Provide the (x, y) coordinate of the cell's center where the given text is located.  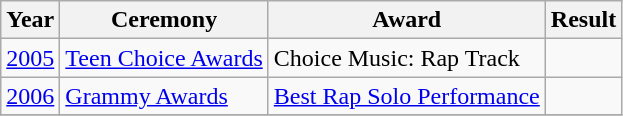
Result (583, 20)
Year (30, 20)
Choice Music: Rap Track (406, 58)
2006 (30, 96)
Ceremony (164, 20)
Award (406, 20)
2005 (30, 58)
Teen Choice Awards (164, 58)
Grammy Awards (164, 96)
Best Rap Solo Performance (406, 96)
